Locate the cell with the specified text and output its [x, y] center coordinate. 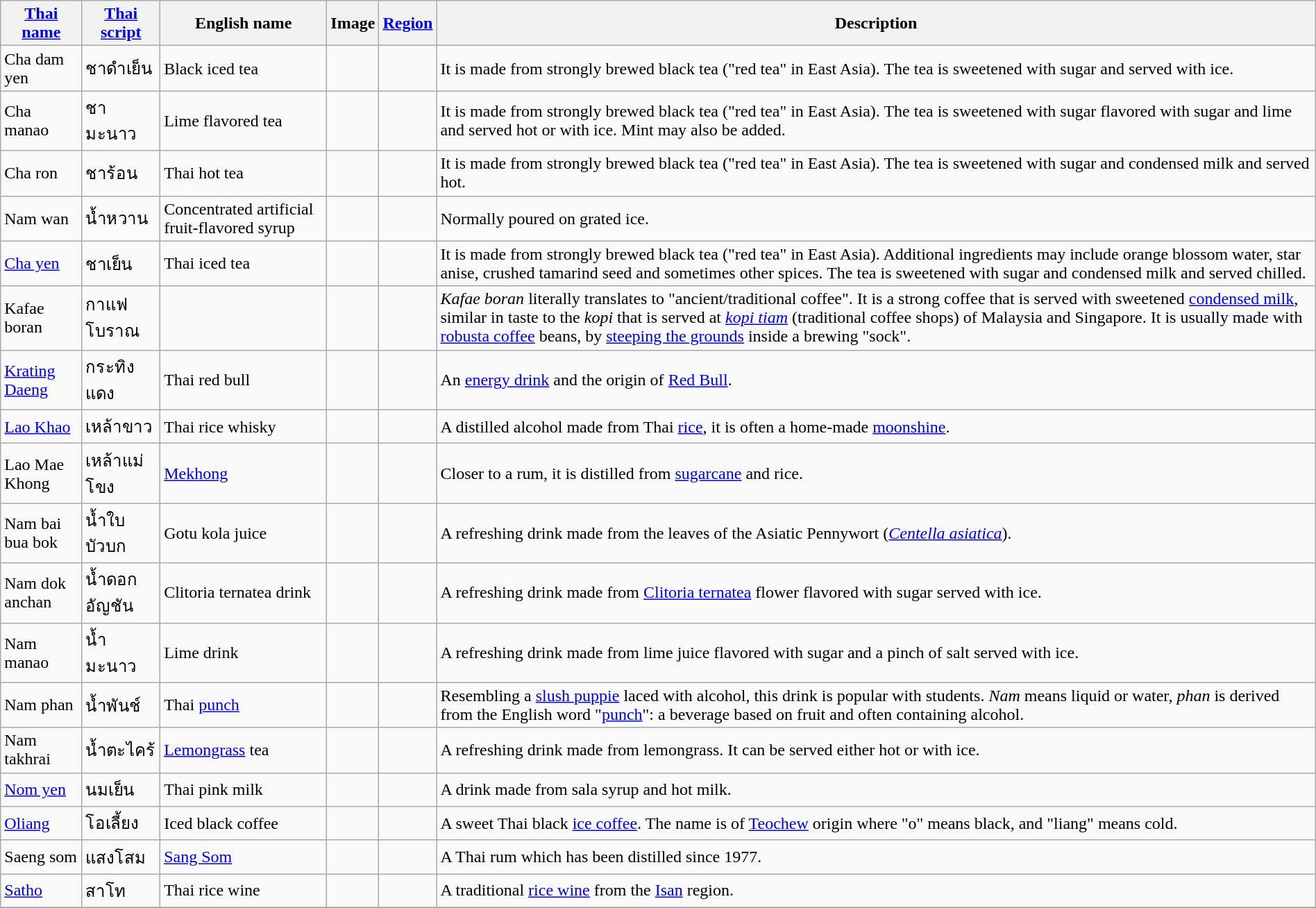
Nam wan [42, 218]
สาโท [121, 891]
It is made from strongly brewed black tea ("red tea" in East Asia). The tea is sweetened with sugar and condensed milk and served hot. [876, 174]
Description [876, 24]
ชามะนาว [121, 121]
Nam manao [42, 653]
Lime flavored tea [244, 121]
เหล้าแม่โขง [121, 473]
Nam phan [42, 705]
A refreshing drink made from the leaves of the Asiatic Pennywort (Centella asiatica). [876, 533]
นมเย็น [121, 790]
An energy drink and the origin of Red Bull. [876, 380]
Thai hot tea [244, 174]
น้ำตะไคร้ [121, 750]
Thai red bull [244, 380]
Lao Khao [42, 426]
Cha dam yen [42, 68]
Sang Som [244, 857]
Nam bai bua bok [42, 533]
Satho [42, 891]
ชาร้อน [121, 174]
A refreshing drink made from lime juice flavored with sugar and a pinch of salt served with ice. [876, 653]
Region [408, 24]
Lime drink [244, 653]
Thai punch [244, 705]
A refreshing drink made from Clitoria ternatea flower flavored with sugar served with ice. [876, 593]
Nam dok anchan [42, 593]
Thai pink milk [244, 790]
Thai name [42, 24]
แสงโสม [121, 857]
Thai rice whisky [244, 426]
กระทิงแดง [121, 380]
Cha manao [42, 121]
Kafae boran [42, 318]
Nam takhrai [42, 750]
A sweet Thai black ice coffee. The name is of Teochew origin where "o" means black, and "liang" means cold. [876, 823]
A drink made from sala syrup and hot milk. [876, 790]
It is made from strongly brewed black tea ("red tea" in East Asia). The tea is sweetened with sugar and served with ice. [876, 68]
Krating Daeng [42, 380]
Lao Mae Khong [42, 473]
Image [353, 24]
Oliang [42, 823]
Closer to a rum, it is distilled from sugarcane and rice. [876, 473]
Concentrated artificial fruit-flavored syrup [244, 218]
A Thai rum which has been distilled since 1977. [876, 857]
Clitoria ternatea drink [244, 593]
Normally poured on grated ice. [876, 218]
Nom yen [42, 790]
Thai script [121, 24]
English name [244, 24]
กาแฟโบราณ [121, 318]
Lemongrass tea [244, 750]
A distilled alcohol made from Thai rice, it is often a home-made moonshine. [876, 426]
Black iced tea [244, 68]
น้ำดอกอัญชัน [121, 593]
Thai iced tea [244, 264]
Thai rice wine [244, 891]
Saeng som [42, 857]
Mekhong [244, 473]
น้ำมะนาว [121, 653]
เหล้าขาว [121, 426]
A refreshing drink made from lemongrass. It can be served either hot or with ice. [876, 750]
น้ำหวาน [121, 218]
ชาดำเย็น [121, 68]
ชาเย็น [121, 264]
โอเลี้ยง [121, 823]
A traditional rice wine from the Isan region. [876, 891]
Gotu kola juice [244, 533]
น้ำพันช์ [121, 705]
Cha ron [42, 174]
Iced black coffee [244, 823]
Cha yen [42, 264]
น้ำใบบัวบก [121, 533]
